Search for the cell housing the specified text and yield its [x, y] center coordinate. 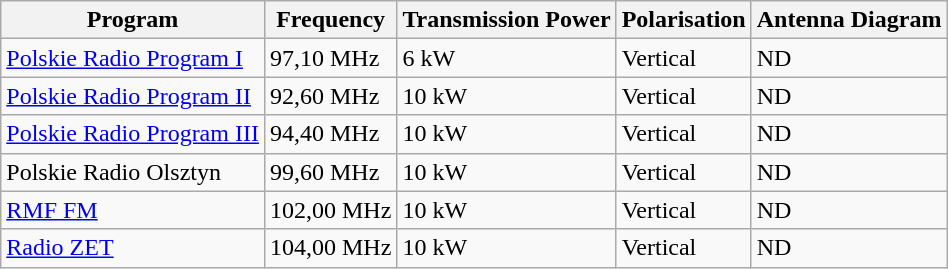
Polskie Radio Program II [133, 96]
Frequency [330, 20]
94,40 MHz [330, 134]
Polskie Radio Program I [133, 58]
Transmission Power [506, 20]
Polskie Radio Program III [133, 134]
102,00 MHz [330, 210]
104,00 MHz [330, 248]
99,60 MHz [330, 172]
Polskie Radio Olsztyn [133, 172]
6 kW [506, 58]
Program [133, 20]
RMF FM [133, 210]
Radio ZET [133, 248]
Polarisation [684, 20]
Antenna Diagram [849, 20]
97,10 MHz [330, 58]
92,60 MHz [330, 96]
